Return (X, Y) of the center of cell containing provided text 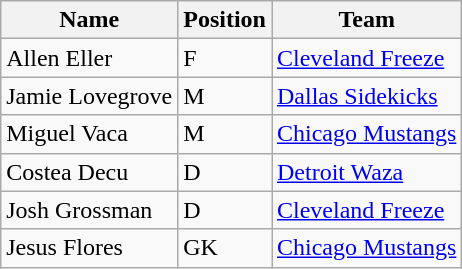
Name (90, 20)
Miguel Vaca (90, 134)
Jesus Flores (90, 248)
Detroit Waza (367, 172)
Position (225, 20)
Allen Eller (90, 58)
Josh Grossman (90, 210)
Team (367, 20)
F (225, 58)
GK (225, 248)
Jamie Lovegrove (90, 96)
Dallas Sidekicks (367, 96)
Costea Decu (90, 172)
